Search for the cell housing the specified text and yield its [X, Y] center coordinate. 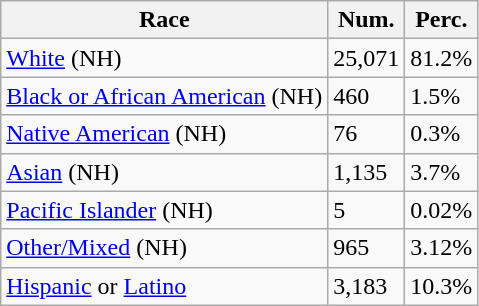
3,183 [366, 286]
Asian (NH) [164, 172]
76 [366, 134]
460 [366, 96]
5 [366, 210]
Perc. [442, 20]
Hispanic or Latino [164, 286]
1,135 [366, 172]
81.2% [442, 58]
3.7% [442, 172]
1.5% [442, 96]
White (NH) [164, 58]
Other/Mixed (NH) [164, 248]
25,071 [366, 58]
Race [164, 20]
Black or African American (NH) [164, 96]
0.02% [442, 210]
0.3% [442, 134]
965 [366, 248]
3.12% [442, 248]
Pacific Islander (NH) [164, 210]
Native American (NH) [164, 134]
Num. [366, 20]
10.3% [442, 286]
